Extract the [X, Y] coordinate from the center of the cell holding the provided text.  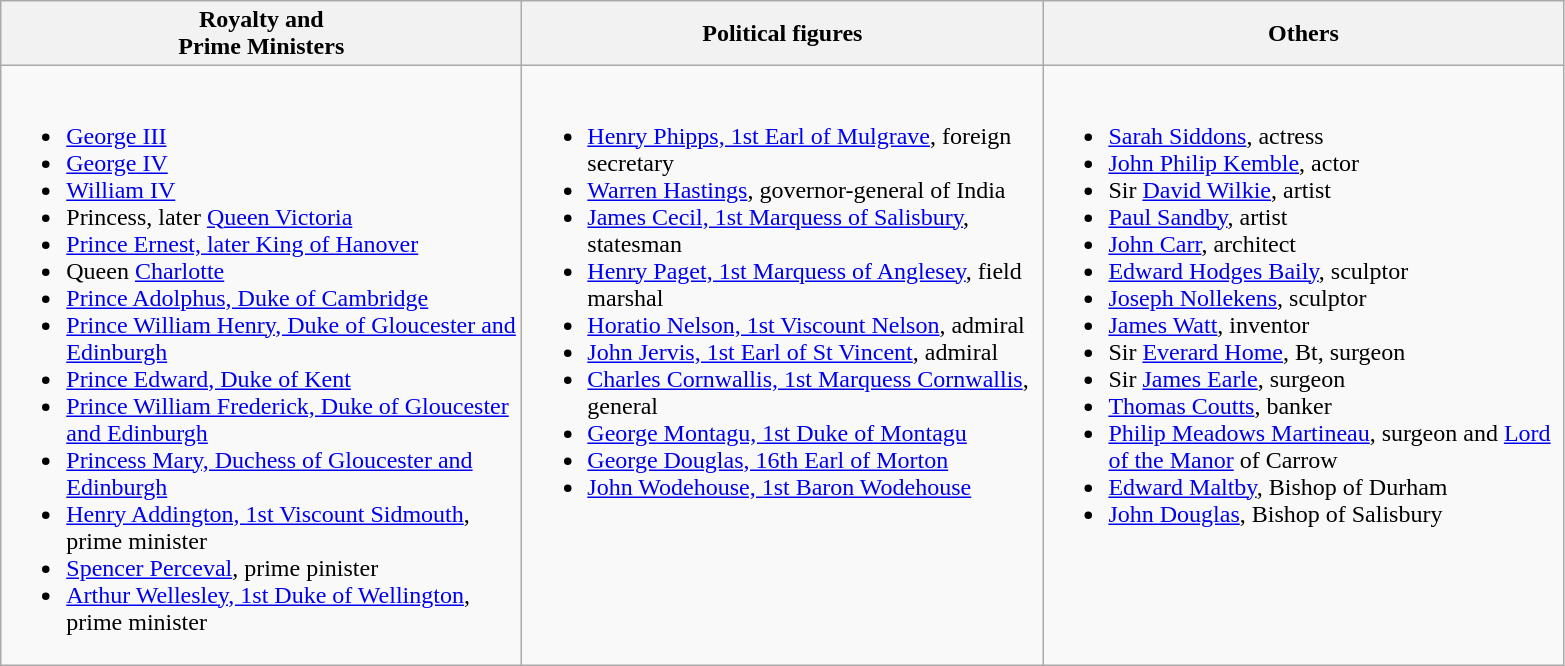
Political figures [782, 34]
Royalty andPrime Ministers [262, 34]
Others [1304, 34]
